Find where the given text appears and provide that cell's center as (x, y) coordinate. 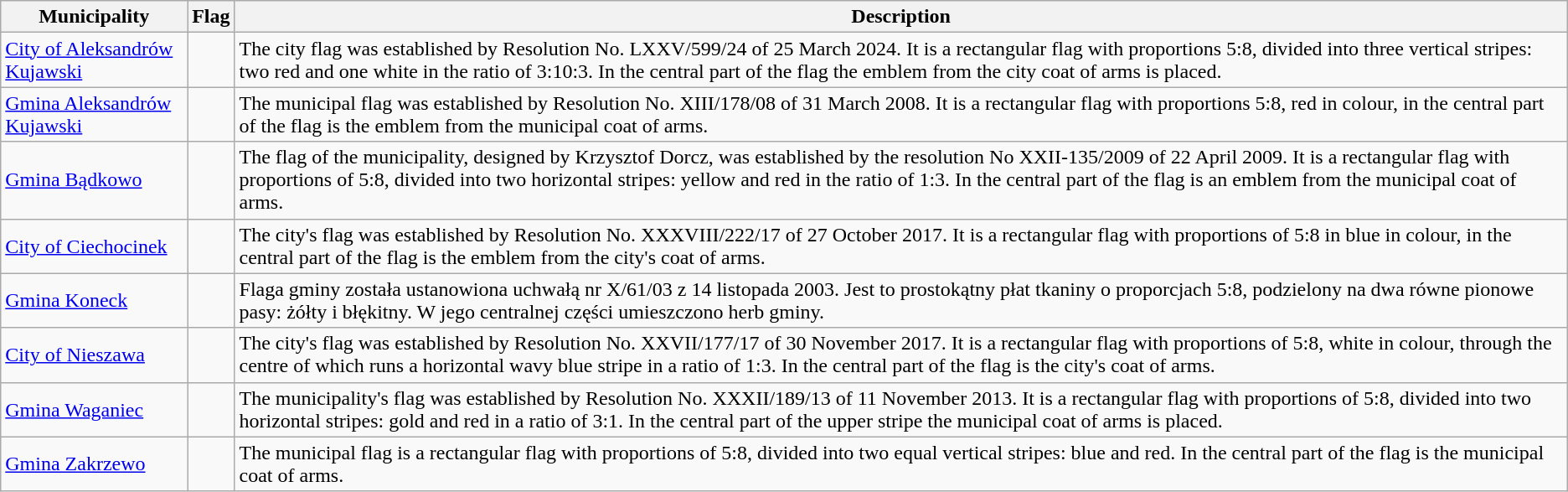
City of Nieszawa (94, 355)
Description (901, 17)
Gmina Bądkowo (94, 180)
Flag (211, 17)
City of Aleksandrów Kujawski (94, 60)
Gmina Zakrzewo (94, 464)
City of Ciechocinek (94, 246)
Municipality (94, 17)
Gmina Waganiec (94, 409)
Gmina Koneck (94, 300)
Gmina Aleksandrów Kujawski (94, 114)
